Pinpoint the cell where the given text exists, returning its [X, Y] midpoint coordinate. 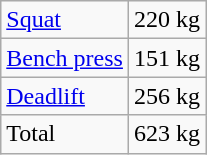
Bench press [65, 58]
623 kg [166, 134]
220 kg [166, 20]
256 kg [166, 96]
151 kg [166, 58]
Deadlift [65, 96]
Total [65, 134]
Squat [65, 20]
